Pinpoint the cell where the given text exists, returning its (X, Y) midpoint coordinate. 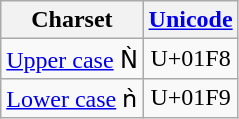
Charset (72, 20)
Upper case Ǹ (72, 59)
Lower case ǹ (72, 98)
Unicode (190, 20)
U+01F8 (190, 59)
U+01F9 (190, 98)
